Locate the cell with the specified text and output its [X, Y] center coordinate. 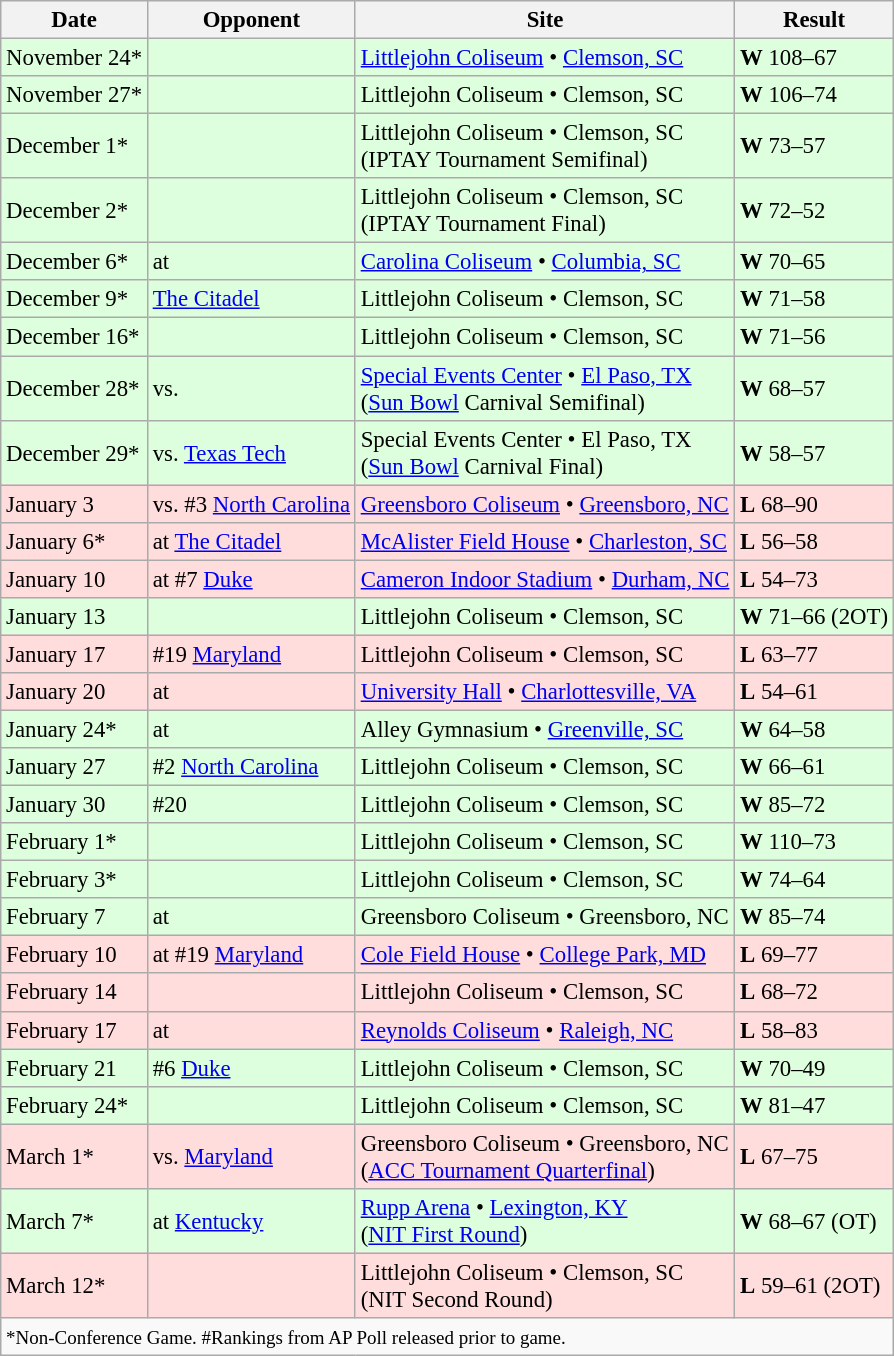
#6 Duke [251, 1068]
#20 [251, 805]
W 108–67 [814, 58]
Reynolds Coliseum • Raleigh, NC [544, 1030]
January 27 [74, 767]
L 63–77 [814, 654]
January 24* [74, 729]
W 81–47 [814, 1105]
W 106–74 [814, 95]
November 27* [74, 95]
Result [814, 20]
December 6* [74, 262]
W 110–73 [814, 842]
at #19 Maryland [251, 955]
Alley Gymnasium • Greenville, SC [544, 729]
March 12* [74, 1286]
Rupp Arena • Lexington, KY(NIT First Round) [544, 1222]
December 16* [74, 337]
Opponent [251, 20]
January 20 [74, 692]
January 13 [74, 617]
February 17 [74, 1030]
Carolina Coliseum • Columbia, SC [544, 262]
L 68–90 [814, 504]
*Non-Conference Game. #Rankings from AP Poll released prior to game. [448, 1337]
December 28* [74, 388]
Littlejohn Coliseum • Clemson, SC(IPTAY Tournament Semifinal) [544, 146]
January 3 [74, 504]
at Kentucky [251, 1222]
Date [74, 20]
University Hall • Charlottesville, VA [544, 692]
McAlister Field House • Charleston, SC [544, 541]
W 68–57 [814, 388]
W 71–58 [814, 299]
Greensboro Coliseum • Greensboro, NC(ACC Tournament Quarterfinal) [544, 1156]
Cameron Indoor Stadium • Durham, NC [544, 579]
W 58–57 [814, 452]
Littlejohn Coliseum • Clemson, SC(IPTAY Tournament Final) [544, 210]
December 2* [74, 210]
The Citadel [251, 299]
W 85–72 [814, 805]
L 56–58 [814, 541]
November 24* [74, 58]
February 3* [74, 880]
February 7 [74, 917]
L 68–72 [814, 993]
Cole Field House • College Park, MD [544, 955]
W 71–66 (2OT) [814, 617]
vs. Maryland [251, 1156]
December 9* [74, 299]
L 54–61 [814, 692]
January 6* [74, 541]
L 69–77 [814, 955]
March 1* [74, 1156]
#19 Maryland [251, 654]
January 30 [74, 805]
at #7 Duke [251, 579]
L 54–73 [814, 579]
Special Events Center • El Paso, TX(Sun Bowl Carnival Final) [544, 452]
#2 North Carolina [251, 767]
W 64–58 [814, 729]
W 66–61 [814, 767]
December 1* [74, 146]
W 70–65 [814, 262]
February 10 [74, 955]
vs. #3 North Carolina [251, 504]
vs. Texas Tech [251, 452]
December 29* [74, 452]
February 14 [74, 993]
Special Events Center • El Paso, TX(Sun Bowl Carnival Semifinal) [544, 388]
vs. [251, 388]
L 58–83 [814, 1030]
February 1* [74, 842]
at The Citadel [251, 541]
W 85–74 [814, 917]
W 72–52 [814, 210]
W 71–56 [814, 337]
W 73–57 [814, 146]
January 10 [74, 579]
L 67–75 [814, 1156]
W 70–49 [814, 1068]
W 68–67 (OT) [814, 1222]
W 74–64 [814, 880]
February 24* [74, 1105]
January 17 [74, 654]
Littlejohn Coliseum • Clemson, SC(NIT Second Round) [544, 1286]
L 59–61 (2OT) [814, 1286]
Site [544, 20]
March 7* [74, 1222]
February 21 [74, 1068]
